Find where the given text appears and provide that cell's center as (X, Y) coordinate. 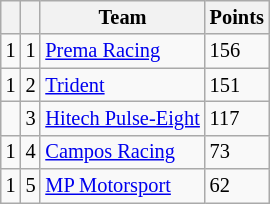
Campos Racing (122, 152)
Points (237, 17)
156 (237, 51)
2 (31, 85)
Trident (122, 85)
Hitech Pulse-Eight (122, 118)
62 (237, 186)
4 (31, 152)
3 (31, 118)
MP Motorsport (122, 186)
151 (237, 85)
Prema Racing (122, 51)
Team (122, 17)
117 (237, 118)
73 (237, 152)
5 (31, 186)
